Capture the cell that displays the provided text and extract its [x, y] central coordinate. 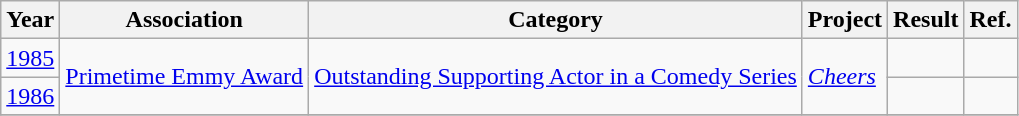
Cheers [844, 77]
Primetime Emmy Award [184, 77]
Association [184, 20]
1986 [30, 96]
Outstanding Supporting Actor in a Comedy Series [556, 77]
1985 [30, 58]
Ref. [990, 20]
Category [556, 20]
Project [844, 20]
Result [926, 20]
Year [30, 20]
